From the cell containing the given text, extract its center point as [X, Y] coordinate. 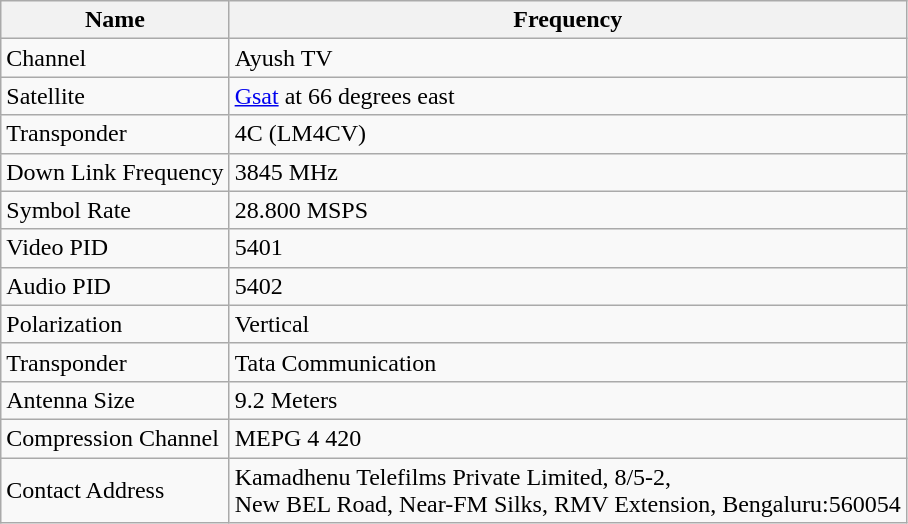
Polarization [115, 324]
MEPG 4 420 [568, 438]
Tata Communication [568, 362]
Antenna Size [115, 400]
28.800 MSPS [568, 210]
Channel [115, 58]
Symbol Rate [115, 210]
3845 MHz [568, 172]
Video PID [115, 248]
Ayush TV [568, 58]
Satellite [115, 96]
5402 [568, 286]
Compression Channel [115, 438]
5401 [568, 248]
Gsat at 66 degrees east [568, 96]
Kamadhenu Telefilms Private Limited, 8/5-2,New BEL Road, Near-FM Silks, RMV Extension, Bengaluru:560054 [568, 490]
9.2 Meters [568, 400]
Down Link Frequency [115, 172]
Frequency [568, 20]
Audio PID [115, 286]
Name [115, 20]
Vertical [568, 324]
Contact Address [115, 490]
4C (LM4CV) [568, 134]
